Return (x, y) of the center of cell containing provided text 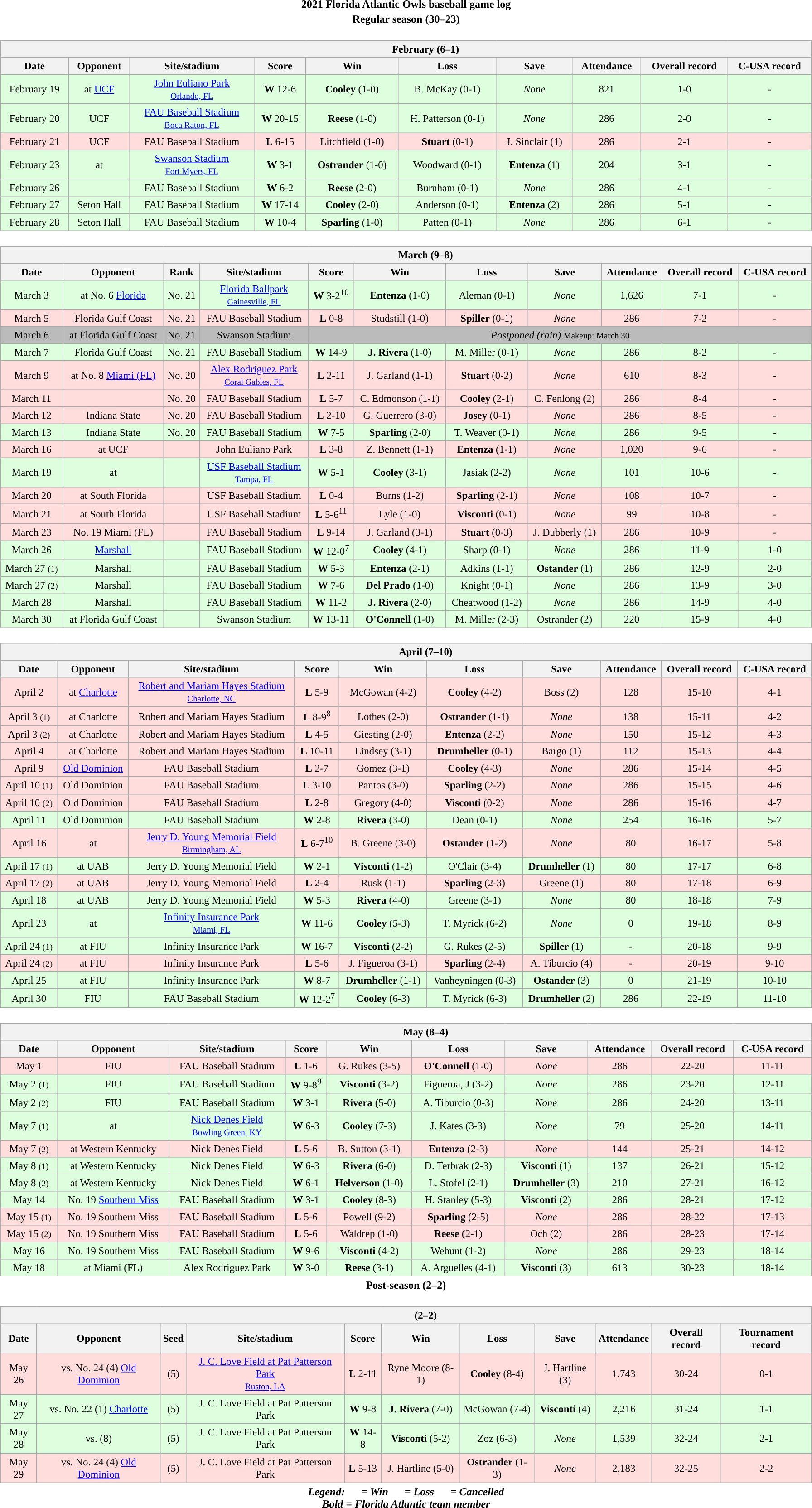
15-15 (700, 785)
H. Patterson (0-1) (448, 119)
No. 19 Miami (FL) (113, 532)
28-21 (692, 1200)
W 3-0 (306, 1268)
at No. 8 Miami (FL) (113, 375)
Lyle (1-0) (400, 514)
February 27 (34, 205)
February 26 (34, 188)
March 6 (32, 335)
20-18 (700, 946)
May 7 (1) (29, 1126)
G. Rukes (3-5) (369, 1066)
B. McKay (0-1) (448, 89)
Robert and Mariam Hayes StadiumCharlotte, NC (212, 692)
17-17 (700, 866)
April 24 (2) (29, 963)
Figueroa, J (3-2) (458, 1084)
Dean (0-1) (475, 820)
1,539 (624, 1438)
Litchfield (1-0) (352, 142)
April 16 (29, 843)
108 (632, 496)
15-10 (700, 692)
Cooley (5-3) (383, 923)
J. Hartline (3) (565, 1374)
J. Sinclair (1) (535, 142)
Drumheller (1-1) (383, 980)
April 3 (1) (29, 716)
April 9 (29, 768)
May 14 (29, 1200)
J. Rivera (1-0) (400, 352)
137 (620, 1165)
Visconti (2) (546, 1200)
May 18 (29, 1268)
Wehunt (1-2) (458, 1251)
25-21 (692, 1149)
21-19 (700, 980)
2,183 (624, 1468)
1,020 (632, 449)
L 1-6 (306, 1066)
Reese (2-1) (458, 1234)
Studstill (1-0) (400, 318)
7-9 (775, 900)
Ryne Moore (8-1) (420, 1374)
Powell (9-2) (369, 1217)
March 9 (32, 375)
17-14 (772, 1234)
April 23 (29, 923)
16-17 (700, 843)
112 (631, 751)
Visconti (1-2) (383, 866)
February 20 (34, 119)
30-24 (686, 1374)
Ostrander (1-0) (352, 165)
May 2 (2) (29, 1102)
May 29 (19, 1468)
May 15 (1) (29, 1217)
C. Fenlong (2) (565, 398)
Cooley (4-3) (475, 768)
T. Myrick (6-3) (475, 998)
May 16 (29, 1251)
5-7 (775, 820)
Sparling (2-2) (475, 785)
April 11 (29, 820)
February 23 (34, 165)
6-9 (775, 883)
Gomez (3-1) (383, 768)
Greene (3-1) (475, 900)
W 5-1 (331, 473)
Zoz (6-3) (498, 1438)
W 13-11 (331, 619)
8-5 (700, 416)
10-10 (775, 980)
28-23 (692, 1234)
Entenza (2) (535, 205)
G. Guerrero (3-0) (400, 416)
Entenza (2-2) (475, 735)
Burns (1-2) (400, 496)
A. Arguelles (4-1) (458, 1268)
May 7 (2) (29, 1149)
31-24 (686, 1409)
W 11-6 (317, 923)
Cooley (8-3) (369, 1200)
B. Sutton (3-1) (369, 1149)
W 6-2 (280, 188)
April (7–10) (406, 652)
Sparling (2-4) (475, 963)
March 30 (32, 619)
W 14-9 (331, 352)
Drumheller (1) (561, 866)
L 2-4 (317, 883)
Aleman (0-1) (487, 295)
5-8 (775, 843)
May 8 (1) (29, 1165)
L 4-5 (317, 735)
18-18 (700, 900)
150 (631, 735)
7-2 (700, 318)
L 0-4 (331, 496)
Och (2) (546, 1234)
Anderson (0-1) (448, 205)
February 19 (34, 89)
Seed (173, 1339)
Cooley (2-1) (487, 398)
Visconti (1) (546, 1165)
B. Greene (3-0) (383, 843)
7-1 (700, 295)
M. Miller (2-3) (487, 619)
8-3 (700, 375)
Cooley (1-0) (352, 89)
17-18 (700, 883)
Knight (0-1) (487, 585)
Cooley (6-3) (383, 998)
22-20 (692, 1066)
Ostrander (1-3) (498, 1468)
19-18 (700, 923)
McGowan (7-4) (498, 1409)
March 11 (32, 398)
W 6-1 (306, 1183)
Postponed (rain) Makeup: March 30 (560, 335)
9-10 (775, 963)
L 2-10 (331, 416)
17-12 (772, 1200)
Boss (2) (561, 692)
D. Terbrak (2-3) (458, 1165)
13-11 (772, 1102)
W 2-8 (317, 820)
L 2-8 (317, 802)
Cooley (7-3) (369, 1126)
M. Miller (0-1) (487, 352)
2,216 (624, 1409)
Visconti (3-2) (369, 1084)
USF Baseball StadiumTampa, FL (254, 473)
W 20-15 (280, 119)
20-19 (700, 963)
W 10-4 (280, 222)
February (6–1) (406, 49)
(2–2) (406, 1315)
Rivera (6-0) (369, 1165)
L 2-7 (317, 768)
Lothes (2-0) (383, 716)
Tournament record (767, 1339)
4-6 (775, 785)
Burnham (0-1) (448, 188)
220 (632, 619)
T. Myrick (6-2) (475, 923)
16-12 (772, 1183)
C. Edmonson (1-1) (400, 398)
9-5 (700, 432)
Woodward (0-1) (448, 165)
Rivera (4-0) (383, 900)
14-11 (772, 1126)
Visconti (2-2) (383, 946)
Waldrep (1-0) (369, 1234)
A. Tiburcio (0-3) (458, 1102)
W 12-6 (280, 89)
J. Garland (3-1) (400, 532)
17-13 (772, 1217)
12-11 (772, 1084)
May 2 (1) (29, 1084)
Patten (0-1) (448, 222)
Reese (2-0) (352, 188)
L 3-8 (331, 449)
4-4 (775, 751)
Entenza (1) (535, 165)
March 20 (32, 496)
W 12-27 (317, 998)
Z. Bennett (1-1) (400, 449)
W 9-6 (306, 1251)
14-12 (772, 1149)
W 3-210 (331, 295)
9-6 (700, 449)
Drumheller (2) (561, 998)
W 8-7 (317, 980)
O'Clair (3-4) (475, 866)
Bargo (1) (561, 751)
J. Rivera (7-0) (420, 1409)
25-20 (692, 1126)
Visconti (4) (565, 1409)
February 21 (34, 142)
May 26 (19, 1374)
G. Rukes (2-5) (475, 946)
99 (632, 514)
5-1 (684, 205)
Visconti (0-1) (487, 514)
15-9 (700, 619)
McGowan (4-2) (383, 692)
March 16 (32, 449)
W 14-8 (362, 1438)
May 28 (19, 1438)
Sparling (2-0) (400, 432)
15-13 (700, 751)
29-23 (692, 1251)
March 27 (1) (32, 568)
Rank (181, 272)
March 13 (32, 432)
23-20 (692, 1084)
Visconti (4-2) (369, 1251)
April 18 (29, 900)
FAU Baseball StadiumBoca Raton, FL (192, 119)
Drumheller (3) (546, 1183)
J. Garland (1-1) (400, 375)
Vanheyningen (0-3) (475, 980)
204 (607, 165)
4-3 (775, 735)
12-9 (700, 568)
Cooley (3-1) (400, 473)
Entenza (1-1) (487, 449)
L. Stofel (2-1) (458, 1183)
L 5-7 (331, 398)
Spiller (1) (561, 946)
Cooley (2-0) (352, 205)
210 (620, 1183)
22-19 (700, 998)
8-9 (775, 923)
April 25 (29, 980)
Greene (1) (561, 883)
W 9-8 (362, 1409)
Cooley (8-4) (498, 1374)
11-10 (775, 998)
1,743 (624, 1374)
May 8 (2) (29, 1183)
144 (620, 1149)
March 5 (32, 318)
John Euliano ParkOrlando, FL (192, 89)
April 10 (1) (29, 785)
W 7-6 (331, 585)
0-1 (767, 1374)
Giesting (2-0) (383, 735)
March 3 (32, 295)
Del Prado (1-0) (400, 585)
Stuart (0-3) (487, 532)
10-7 (700, 496)
32-24 (686, 1438)
W 17-14 (280, 205)
L 10-11 (317, 751)
March (9–8) (406, 255)
8-2 (700, 352)
Cheatwood (1-2) (487, 602)
March 28 (32, 602)
10-9 (700, 532)
4-7 (775, 802)
Entenza (1-0) (400, 295)
Gregory (4-0) (383, 802)
April 24 (1) (29, 946)
April 17 (2) (29, 883)
Jasiak (2-2) (487, 473)
Florida BallparkGainesville, FL (254, 295)
16-16 (700, 820)
Lindsey (3-1) (383, 751)
610 (632, 375)
101 (632, 473)
L 5-13 (362, 1468)
Swanson StadiumFort Myers, FL (192, 165)
11-11 (772, 1066)
May 1 (29, 1066)
138 (631, 716)
T. Weaver (0-1) (487, 432)
John Euliano Park (254, 449)
14-9 (700, 602)
W 11-2 (331, 602)
March 26 (32, 550)
26-21 (692, 1165)
Josey (0-1) (487, 416)
Ostrander (2) (565, 619)
May 15 (2) (29, 1234)
W 9-89 (306, 1084)
Cooley (4-2) (475, 692)
J. Rivera (2-0) (400, 602)
W 16-7 (317, 946)
Nick Denes FieldBowling Green, KY (227, 1126)
Adkins (1-1) (487, 568)
H. Stanley (5-3) (458, 1200)
L 5-611 (331, 514)
Ostrander (1-1) (475, 716)
at No. 6 Florida (113, 295)
Ostander (1) (565, 568)
Visconti (3) (546, 1268)
254 (631, 820)
32-25 (686, 1468)
March 27 (2) (32, 585)
Rivera (5-0) (369, 1102)
Ostander (1-2) (475, 843)
April 17 (1) (29, 866)
613 (620, 1268)
March 7 (32, 352)
6-8 (775, 866)
9-9 (775, 946)
L 6-15 (280, 142)
Entenza (2-3) (458, 1149)
L 9-14 (331, 532)
Pantos (3-0) (383, 785)
8-4 (700, 398)
J. Figueroa (3-1) (383, 963)
3-0 (775, 585)
4-5 (775, 768)
at Miami (FL) (113, 1268)
March 23 (32, 532)
L 0-8 (331, 318)
Sparling (2-1) (487, 496)
10-8 (700, 514)
11-9 (700, 550)
Cooley (4-1) (400, 550)
10-6 (700, 473)
Infinity Insurance ParkMiami, FL (212, 923)
Spiller (0-1) (487, 318)
13-9 (700, 585)
J. C. Love Field at Pat Patterson ParkRuston, LA (265, 1374)
March 21 (32, 514)
Visconti (5-2) (420, 1438)
821 (607, 89)
May (8–4) (406, 1032)
6-1 (684, 222)
3-1 (684, 165)
15-16 (700, 802)
Sparling (1-0) (352, 222)
W 12-07 (331, 550)
79 (620, 1126)
Jerry D. Young Memorial FieldBirmingham, AL (212, 843)
J. Kates (3-3) (458, 1126)
Reese (3-1) (369, 1268)
15-11 (700, 716)
W 7-5 (331, 432)
4-2 (775, 716)
L 3-10 (317, 785)
Visconti (0-2) (475, 802)
1-1 (767, 1409)
1,626 (632, 295)
A. Tiburcio (4) (561, 963)
Entenza (2-1) (400, 568)
J. Hartline (5-0) (420, 1468)
15-14 (700, 768)
128 (631, 692)
Drumheller (0-1) (475, 751)
Ostander (3) (561, 980)
April 4 (29, 751)
Rusk (1-1) (383, 883)
L 6-710 (317, 843)
27-21 (692, 1183)
Sparling (2-5) (458, 1217)
Sharp (0-1) (487, 550)
April 3 (2) (29, 735)
W 2-1 (317, 866)
April 2 (29, 692)
Reese (1-0) (352, 119)
Alex Rodriguez ParkCoral Gables, FL (254, 375)
2-2 (767, 1468)
vs. No. 22 (1) Charlotte (99, 1409)
April 30 (29, 998)
May 27 (19, 1409)
30-23 (692, 1268)
J. Dubberly (1) (565, 532)
L 8-98 (317, 716)
Sparling (2-3) (475, 883)
March 19 (32, 473)
February 28 (34, 222)
28-22 (692, 1217)
Alex Rodriguez Park (227, 1268)
24-20 (692, 1102)
Helverson (1-0) (369, 1183)
Rivera (3-0) (383, 820)
Stuart (0-1) (448, 142)
April 10 (2) (29, 802)
March 12 (32, 416)
Stuart (0-2) (487, 375)
L 5-9 (317, 692)
vs. (8) (99, 1438)
